Capture the cell that displays the provided text and extract its [x, y] central coordinate. 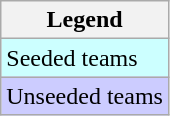
Seeded teams [85, 58]
Unseeded teams [85, 96]
Legend [85, 20]
